Identify which cell holds the provided text, then report its (x, y) central coordinate. 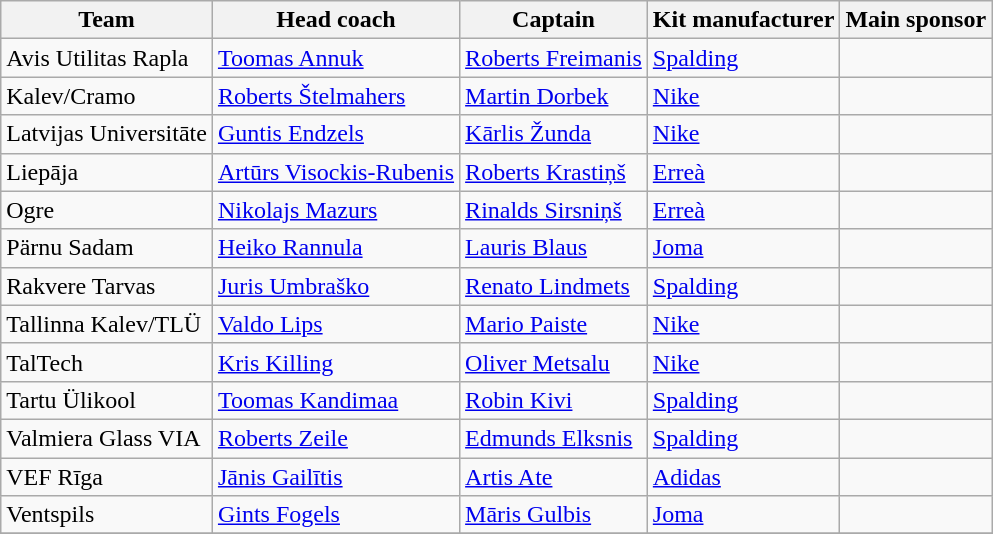
TalTech (107, 362)
Kārlis Žunda (554, 134)
Roberts Krastiņš (554, 172)
Heiko Rannula (336, 248)
Edmunds Elksnis (554, 438)
Kit manufacturer (744, 20)
Valmiera Glass VIA (107, 438)
VEF Rīga (107, 477)
Martin Dorbek (554, 96)
Robin Kivi (554, 400)
Valdo Lips (336, 324)
Tallinna Kalev/TLÜ (107, 324)
Adidas (744, 477)
Renato Lindmets (554, 286)
Avis Utilitas Rapla (107, 58)
Nikolajs Mazurs (336, 210)
Ogre (107, 210)
Rakvere Tarvas (107, 286)
Toomas Kandimaa (336, 400)
Oliver Metsalu (554, 362)
Jānis Gailītis (336, 477)
Toomas Annuk (336, 58)
Artis Ate (554, 477)
Lauris Blaus (554, 248)
Tartu Ülikool (107, 400)
Roberts Štelmahers (336, 96)
Kalev/Cramo (107, 96)
Juris Umbraško (336, 286)
Artūrs Visockis-Rubenis (336, 172)
Guntis Endzels (336, 134)
Main sponsor (916, 20)
Liepāja (107, 172)
Roberts Freimanis (554, 58)
Gints Fogels (336, 515)
Māris Gulbis (554, 515)
Team (107, 20)
Captain (554, 20)
Head coach (336, 20)
Rinalds Sirsniņš (554, 210)
Mario Paiste (554, 324)
Latvijas Universitāte (107, 134)
Kris Killing (336, 362)
Ventspils (107, 515)
Roberts Zeile (336, 438)
Pärnu Sadam (107, 248)
